Provide the (X, Y) coordinate of the cell's center where the given text is located.  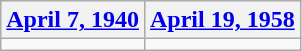
April 7, 1940 (73, 20)
April 19, 1958 (222, 20)
